Search for the cell housing the specified text and yield its [X, Y] center coordinate. 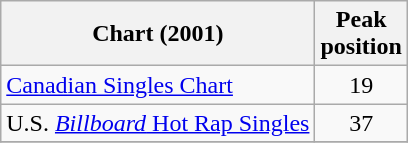
37 [361, 123]
Chart (2001) [158, 34]
Peak position [361, 34]
19 [361, 85]
U.S. Billboard Hot Rap Singles [158, 123]
Canadian Singles Chart [158, 85]
